Extract the [X, Y] coordinate from the center of the cell holding the provided text.  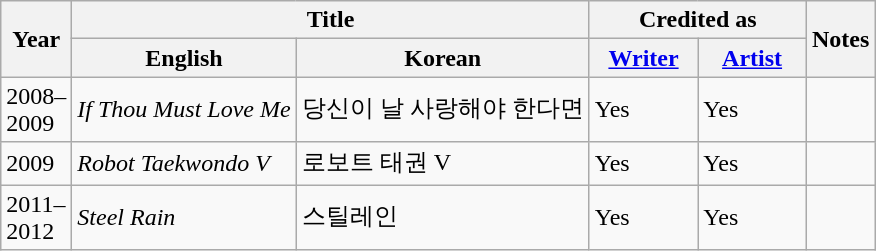
2008–2009 [36, 110]
로보트 태권 V [442, 164]
English [184, 58]
Title [330, 20]
2011–2012 [36, 216]
If Thou Must Love Me [184, 110]
Artist [752, 58]
당신이 날 사랑해야 한다면 [442, 110]
Writer [644, 58]
Korean [442, 58]
Steel Rain [184, 216]
Robot Taekwondo V [184, 164]
스틸레인 [442, 216]
2009 [36, 164]
Notes [840, 39]
Year [36, 39]
Credited as [698, 20]
